Output the (x, y) coordinate of the center of the cell containing the given text.  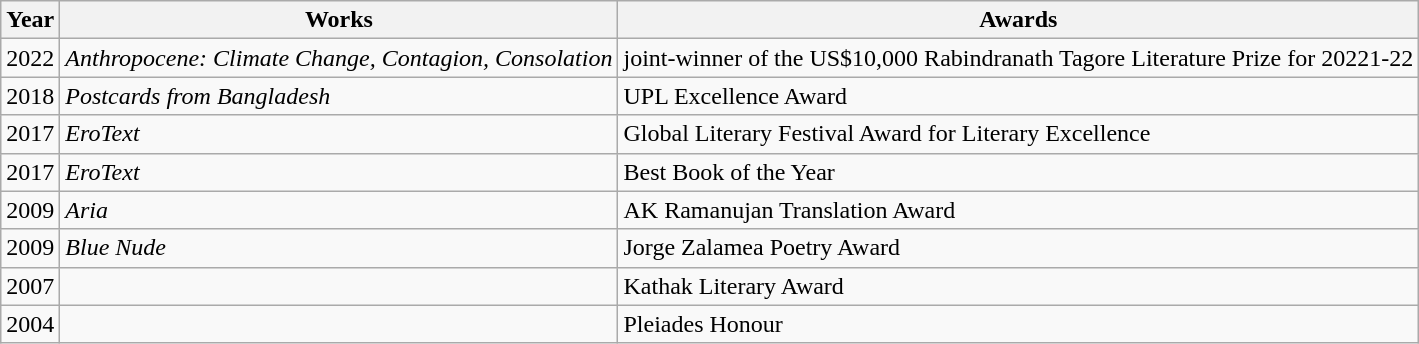
Best Book of the Year (1018, 172)
Jorge Zalamea Poetry Award (1018, 248)
AK Ramanujan Translation Award (1018, 210)
Global Literary Festival Award for Literary Excellence (1018, 134)
2022 (30, 58)
2004 (30, 324)
2007 (30, 286)
Awards (1018, 20)
2018 (30, 96)
Anthropocene: Climate Change, Contagion, Consolation (339, 58)
UPL Excellence Award (1018, 96)
Pleiades Honour (1018, 324)
Kathak Literary Award (1018, 286)
Aria (339, 210)
Works (339, 20)
joint-winner of the US$10,000 Rabindranath Tagore Literature Prize for 20221-22 (1018, 58)
Blue Nude (339, 248)
Postcards from Bangladesh (339, 96)
Year (30, 20)
